Output the [x, y] coordinate of the center of the cell containing the given text.  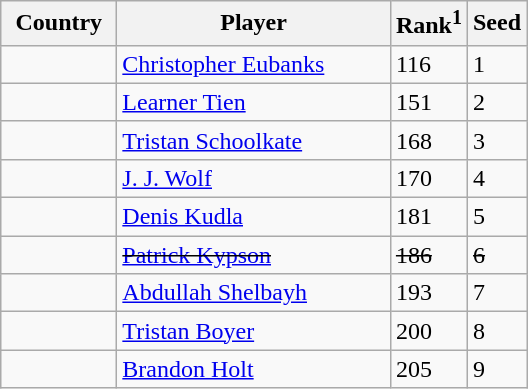
3 [496, 140]
1 [496, 64]
8 [496, 331]
Tristan Schoolkate [254, 140]
181 [428, 217]
Seed [496, 24]
6 [496, 255]
Brandon Holt [254, 369]
5 [496, 217]
Patrick Kypson [254, 255]
186 [428, 255]
200 [428, 331]
116 [428, 64]
Learner Tien [254, 102]
7 [496, 293]
4 [496, 178]
Christopher Eubanks [254, 64]
170 [428, 178]
168 [428, 140]
193 [428, 293]
Tristan Boyer [254, 331]
J. J. Wolf [254, 178]
Country [59, 24]
205 [428, 369]
Rank1 [428, 24]
9 [496, 369]
Abdullah Shelbayh [254, 293]
2 [496, 102]
151 [428, 102]
Denis Kudla [254, 217]
Player [254, 24]
